Identify which cell holds the provided text, then report its (X, Y) central coordinate. 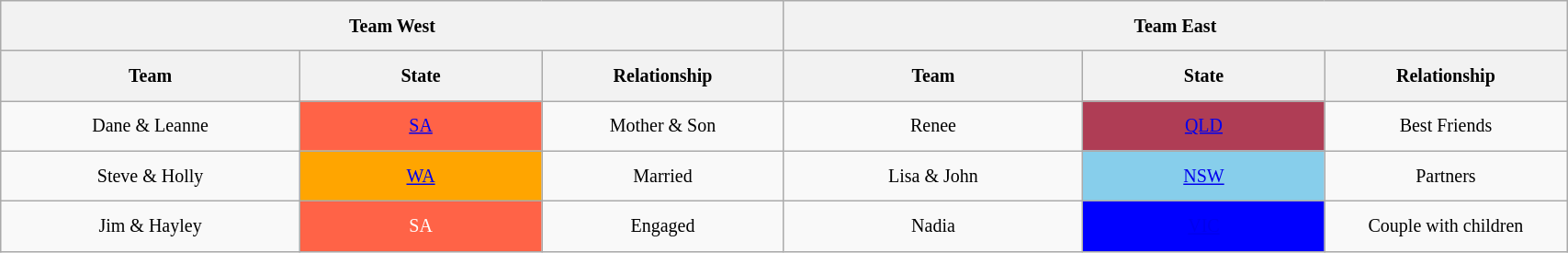
Jim & Hayley (151, 226)
Team East (1175, 26)
Dane & Leanne (151, 126)
Mother & Son (663, 126)
Best Friends (1446, 126)
Lisa & John (933, 176)
NSW (1203, 176)
Partners (1446, 176)
Team West (392, 26)
Renee (933, 126)
Engaged (663, 226)
Married (663, 176)
Nadia (933, 226)
VIC (1203, 226)
QLD (1203, 126)
Steve & Holly (151, 176)
Couple with children (1446, 226)
WA (421, 176)
